Return [X, Y] of the center of cell containing provided text 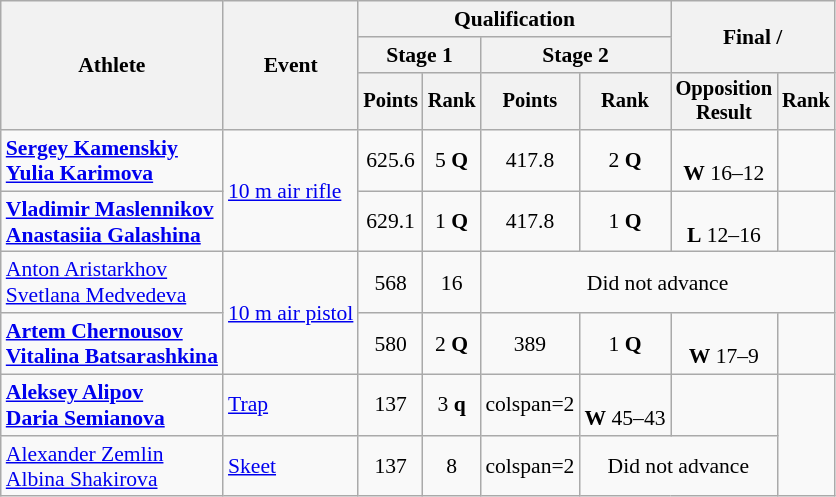
Vladimir MaslennikovAnastasiia Galashina [112, 222]
10 m air rifle [290, 191]
568 [390, 282]
Alexander ZemlinAlbina Shakirova [112, 466]
W 16–12 [724, 160]
Anton AristarkhovSvetlana Medvedeva [112, 282]
3 q [452, 406]
Skeet [290, 466]
Stage 2 [575, 55]
5 Q [452, 160]
OppositionResult [724, 101]
Sergey KamenskiyYulia Karimova [112, 160]
629.1 [390, 222]
625.6 [390, 160]
389 [530, 344]
Final / [753, 36]
10 m air pistol [290, 313]
Athlete [112, 66]
16 [452, 282]
Qualification [514, 19]
W 17–9 [724, 344]
Event [290, 66]
8 [452, 466]
Trap [290, 406]
Artem ChernousovVitalina Batsarashkina [112, 344]
580 [390, 344]
Aleksey AlipovDaria Semianova [112, 406]
L 12–16 [724, 222]
W 45–43 [624, 406]
Stage 1 [419, 55]
